Identify which cell holds the provided text, then report its (X, Y) central coordinate. 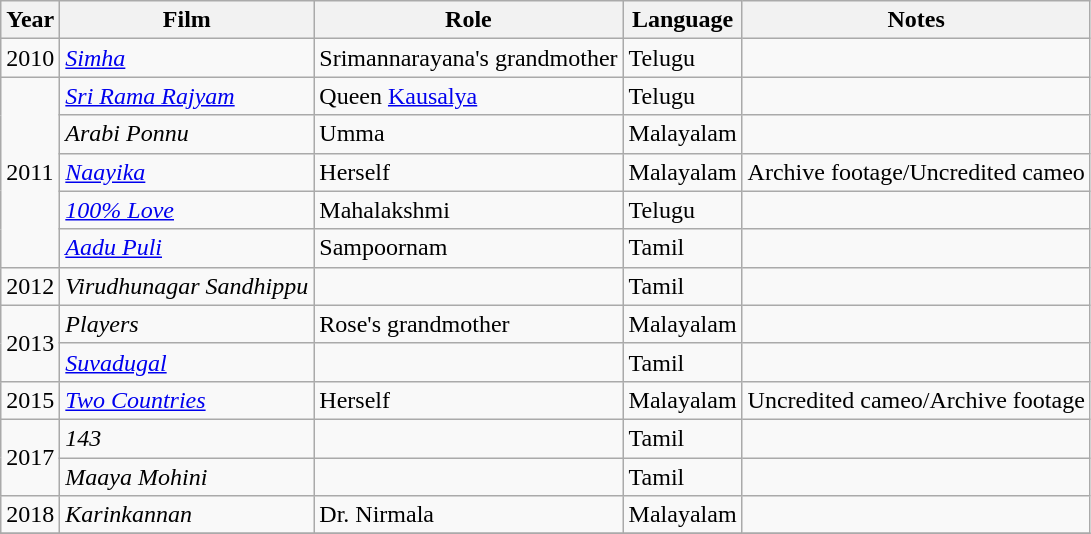
Notes (916, 20)
Film (187, 20)
Suvadugal (187, 362)
2011 (30, 172)
Naayika (187, 172)
Virudhunagar Sandhippu (187, 286)
Srimannarayana's grandmother (468, 58)
Queen Kausalya (468, 96)
Role (468, 20)
Sampoornam (468, 248)
2017 (30, 457)
2013 (30, 343)
Aadu Puli (187, 248)
Players (187, 324)
Dr. Nirmala (468, 515)
2010 (30, 58)
Umma (468, 134)
Rose's grandmother (468, 324)
Archive footage/Uncredited cameo (916, 172)
Two Countries (187, 400)
2018 (30, 515)
2015 (30, 400)
Year (30, 20)
Simha (187, 58)
Language (682, 20)
100% Love (187, 210)
143 (187, 438)
Mahalakshmi (468, 210)
Arabi Ponnu (187, 134)
2012 (30, 286)
Uncredited cameo/Archive footage (916, 400)
Maaya Mohini (187, 477)
Sri Rama Rajyam (187, 96)
Karinkannan (187, 515)
